Identify which cell holds the provided text, then report its (x, y) central coordinate. 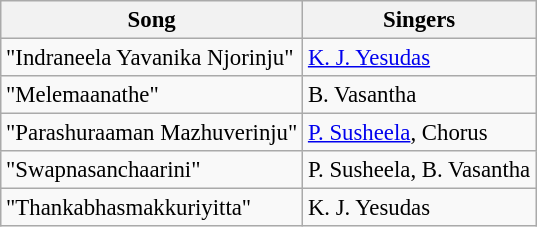
Song (152, 20)
P. Susheela, B. Vasantha (420, 170)
B. Vasantha (420, 95)
P. Susheela, Chorus (420, 133)
"Thankabhasmakkuriyitta" (152, 208)
Singers (420, 20)
"Indraneela Yavanika Njorinju" (152, 58)
"Parashuraaman Mazhuverinju" (152, 133)
"Swapnasanchaarini" (152, 170)
"Melemaanathe" (152, 95)
